Locate the cell with the specified text and output its [X, Y] center coordinate. 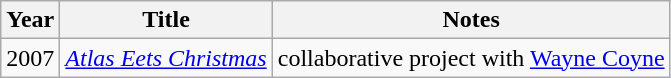
Atlas Eets Christmas [166, 58]
Title [166, 20]
collaborative project with Wayne Coyne [471, 58]
Notes [471, 20]
Year [30, 20]
2007 [30, 58]
